Search for the cell housing the specified text and yield its (x, y) center coordinate. 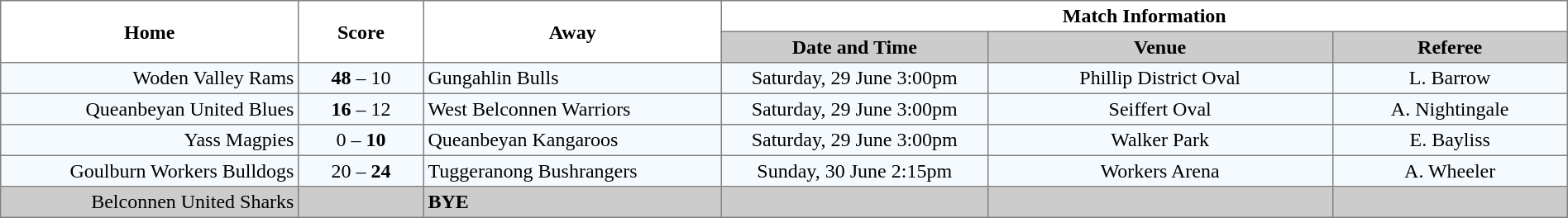
Phillip District Oval (1159, 78)
Tuggeranong Bushrangers (572, 171)
Goulburn Workers Bulldogs (150, 171)
48 – 10 (361, 78)
A. Wheeler (1450, 171)
Match Information (1145, 17)
Away (572, 31)
A. Nightingale (1450, 109)
Queanbeyan Kangaroos (572, 140)
Workers Arena (1159, 171)
Queanbeyan United Blues (150, 109)
L. Barrow (1450, 78)
Gungahlin Bulls (572, 78)
Score (361, 31)
Sunday, 30 June 2:15pm (854, 171)
West Belconnen Warriors (572, 109)
Walker Park (1159, 140)
E. Bayliss (1450, 140)
0 – 10 (361, 140)
BYE (572, 202)
Yass Magpies (150, 140)
Date and Time (854, 47)
Seiffert Oval (1159, 109)
20 – 24 (361, 171)
Woden Valley Rams (150, 78)
16 – 12 (361, 109)
Venue (1159, 47)
Home (150, 31)
Referee (1450, 47)
Belconnen United Sharks (150, 202)
